Capture the cell that displays the provided text and extract its (X, Y) central coordinate. 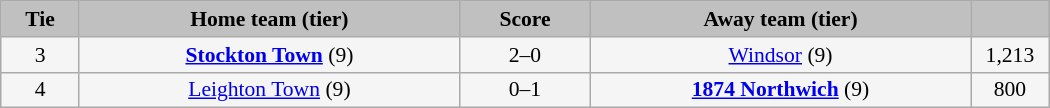
Away team (tier) (781, 19)
4 (40, 90)
Windsor (9) (781, 55)
1,213 (1010, 55)
0–1 (524, 90)
3 (40, 55)
Stockton Town (9) (269, 55)
800 (1010, 90)
2–0 (524, 55)
Score (524, 19)
Home team (tier) (269, 19)
1874 Northwich (9) (781, 90)
Tie (40, 19)
Leighton Town (9) (269, 90)
